Locate the cell with the specified text and output its (X, Y) center coordinate. 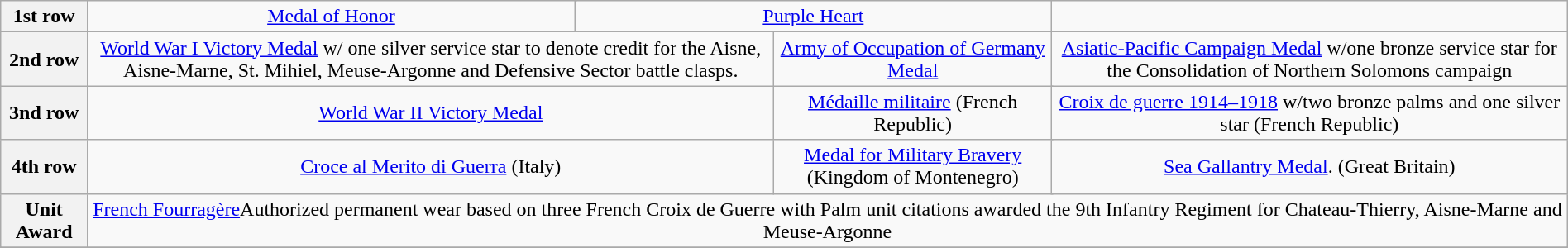
Médaille militaire (French Republic) (913, 112)
2nd row (45, 60)
Purple Heart (813, 17)
Asiatic-Pacific Campaign Medal w/one bronze service star for the Consolidation of Northern Solomons campaign (1309, 60)
Medal of Honor (332, 17)
4th row (45, 167)
Unit Award (45, 220)
Army of Occupation of Germany Medal (913, 60)
World War II Victory Medal (431, 112)
1st row (45, 17)
Croce al Merito di Guerra (Italy) (431, 167)
Sea Gallantry Medal. (Great Britain) (1309, 167)
3nd row (45, 112)
Croix de guerre 1914–1918 w/two bronze palms and one silver star (French Republic) (1309, 112)
Medal for Military Bravery (Kingdom of Montenegro) (913, 167)
